Determine the [X, Y] coordinate at the center of the cell enclosing the given text.  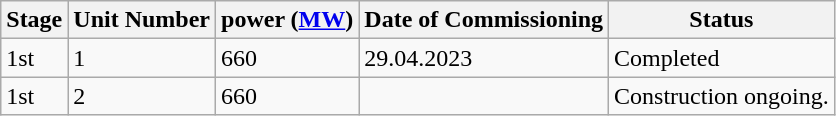
Date of Commissioning [484, 20]
1 [142, 58]
power (MW) [288, 20]
Status [722, 20]
Construction ongoing. [722, 96]
29.04.2023 [484, 58]
Stage [34, 20]
Unit Number [142, 20]
2 [142, 96]
Completed [722, 58]
